Provide the (X, Y) coordinate of the cell's center where the given text is located.  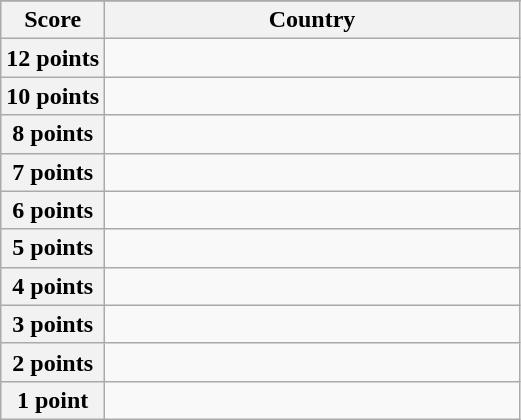
4 points (53, 286)
7 points (53, 172)
6 points (53, 210)
2 points (53, 362)
1 point (53, 400)
8 points (53, 134)
Country (312, 20)
Score (53, 20)
10 points (53, 96)
3 points (53, 324)
5 points (53, 248)
12 points (53, 58)
